Return (X, Y) of the center of cell containing provided text 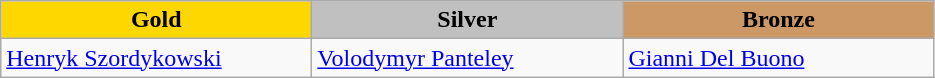
Volodymyr Panteley (468, 58)
Bronze (778, 20)
Henryk Szordykowski (156, 58)
Silver (468, 20)
Gold (156, 20)
Gianni Del Buono (778, 58)
